Detect which cell encompasses the target text, then output its (x, y) center coordinate. 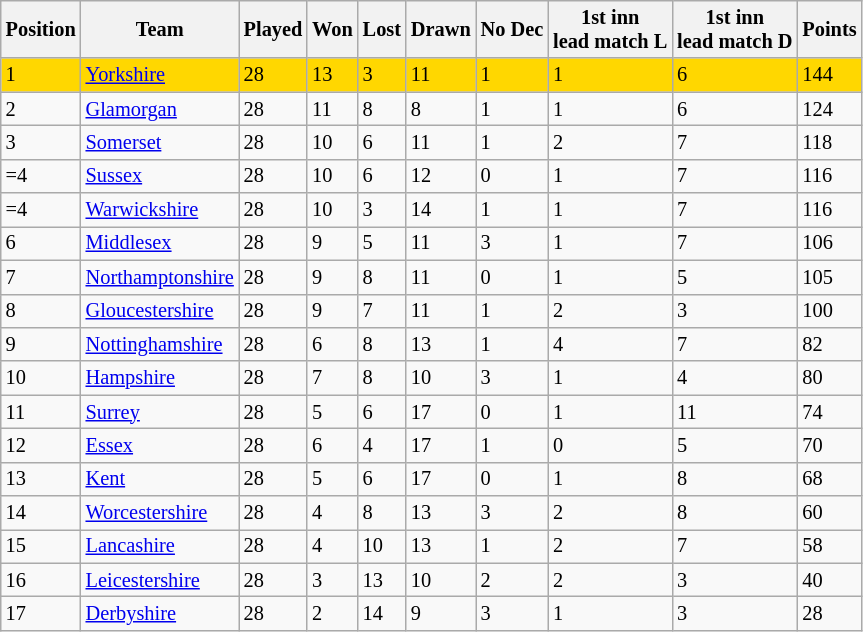
58 (829, 546)
1st innlead match D (734, 29)
80 (829, 378)
Sussex (160, 176)
Team (160, 29)
Kent (160, 479)
124 (829, 109)
Lancashire (160, 546)
106 (829, 243)
16 (41, 580)
Drawn (441, 29)
Lost (382, 29)
15 (41, 546)
Surrey (160, 412)
68 (829, 479)
Gloucestershire (160, 311)
Leicestershire (160, 580)
Northamptonshire (160, 277)
144 (829, 75)
Middlesex (160, 243)
Points (829, 29)
Somerset (160, 142)
Nottinghamshire (160, 344)
Position (41, 29)
Glamorgan (160, 109)
No Dec (512, 29)
82 (829, 344)
1st innlead match L (610, 29)
Essex (160, 445)
118 (829, 142)
Warwickshire (160, 210)
74 (829, 412)
70 (829, 445)
Hampshire (160, 378)
Yorkshire (160, 75)
40 (829, 580)
Won (332, 29)
100 (829, 311)
Played (274, 29)
60 (829, 513)
105 (829, 277)
Worcestershire (160, 513)
Derbyshire (160, 613)
